Scan for the cell matching the given text and deliver its (X, Y) coordinate at center. 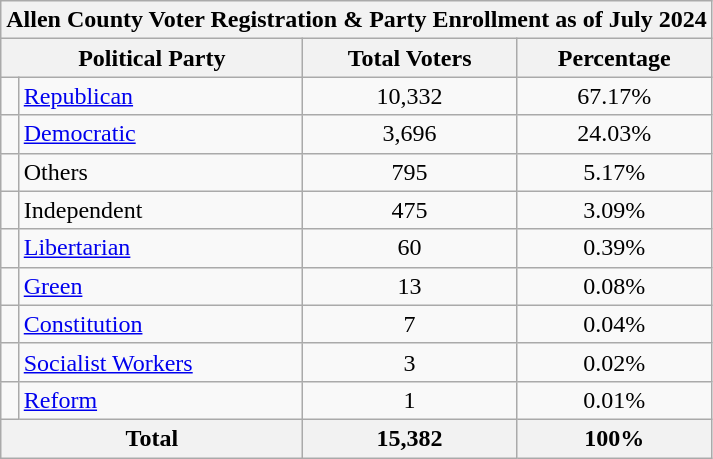
10,332 (410, 96)
0.02% (614, 362)
0.04% (614, 324)
13 (410, 286)
Constitution (160, 324)
Democratic (160, 134)
1 (410, 400)
Green (160, 286)
Socialist Workers (160, 362)
0.01% (614, 400)
100% (614, 438)
7 (410, 324)
475 (410, 210)
Republican (160, 96)
Libertarian (160, 248)
Reform (160, 400)
60 (410, 248)
0.39% (614, 248)
24.03% (614, 134)
Total (152, 438)
3.09% (614, 210)
15,382 (410, 438)
Total Voters (410, 58)
Independent (160, 210)
795 (410, 172)
5.17% (614, 172)
67.17% (614, 96)
0.08% (614, 286)
Political Party (152, 58)
Percentage (614, 58)
3 (410, 362)
Others (160, 172)
3,696 (410, 134)
Allen County Voter Registration & Party Enrollment as of July 2024 (356, 20)
